Identify which cell holds the provided text, then report its (X, Y) central coordinate. 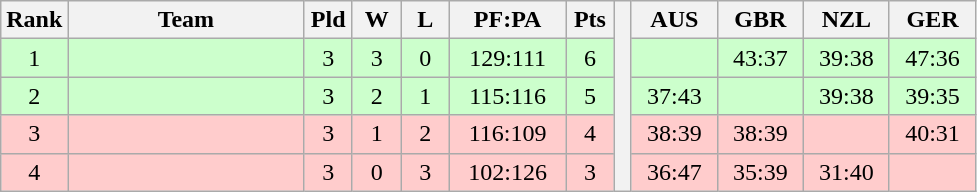
40:31 (932, 134)
AUS (674, 20)
116:109 (508, 134)
37:43 (674, 96)
129:111 (508, 58)
GER (932, 20)
31:40 (846, 172)
102:126 (508, 172)
Team (186, 20)
39:35 (932, 96)
PF:PA (508, 20)
5 (590, 96)
36:47 (674, 172)
43:37 (760, 58)
6 (590, 58)
35:39 (760, 172)
47:36 (932, 58)
Pts (590, 20)
Rank (34, 20)
W (376, 20)
L (426, 20)
NZL (846, 20)
GBR (760, 20)
Pld (328, 20)
115:116 (508, 96)
